Extract the (X, Y) coordinate from the center of the cell holding the provided text.  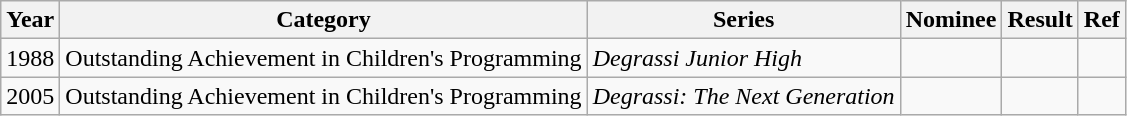
Year (30, 20)
Result (1040, 20)
Degrassi: The Next Generation (744, 96)
2005 (30, 96)
Ref (1102, 20)
Degrassi Junior High (744, 58)
Category (324, 20)
1988 (30, 58)
Series (744, 20)
Nominee (951, 20)
